Return (x, y) of the center of cell containing provided text 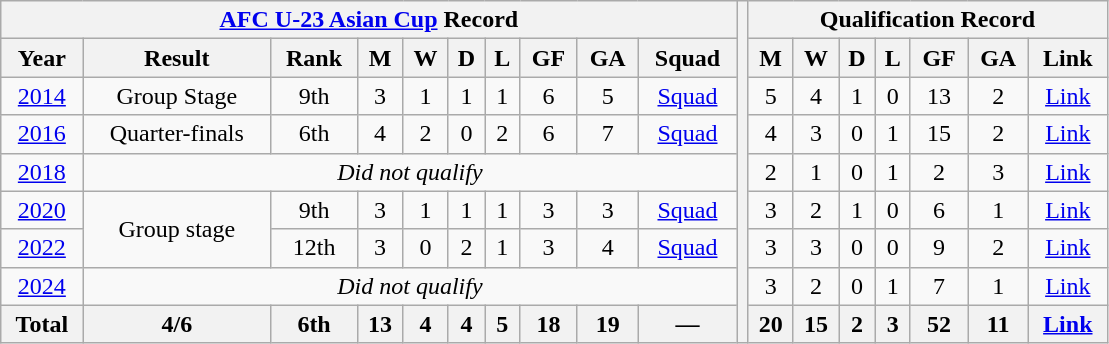
Result (177, 58)
20 (770, 324)
2022 (42, 248)
Group stage (177, 229)
2020 (42, 210)
AFC U-23 Asian Cup Record (369, 20)
Total (42, 324)
— (688, 324)
12th (314, 248)
18 (548, 324)
52 (938, 324)
19 (608, 324)
11 (998, 324)
Year (42, 58)
2024 (42, 286)
Qualification Record (928, 20)
Rank (314, 58)
4/6 (177, 324)
2018 (42, 172)
9 (938, 248)
2014 (42, 96)
2016 (42, 134)
Group Stage (177, 96)
Quarter-finals (177, 134)
